Pinpoint the cell where the given text exists, returning its [x, y] midpoint coordinate. 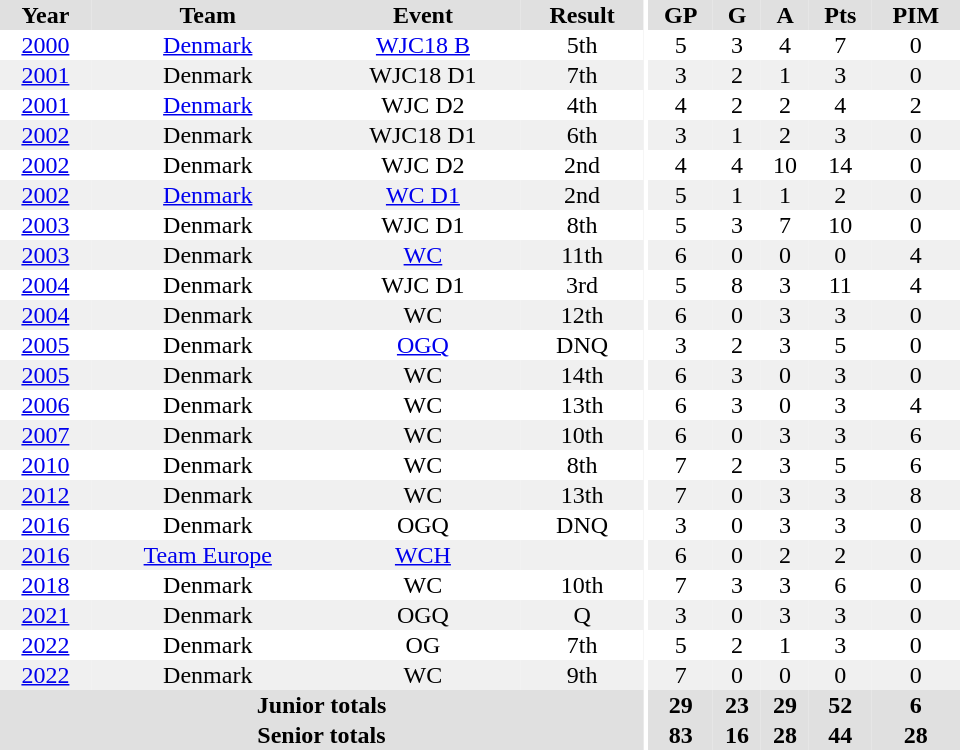
16 [737, 735]
11 [840, 285]
2006 [46, 405]
9th [582, 675]
44 [840, 735]
GP [680, 15]
83 [680, 735]
Junior totals [322, 705]
11th [582, 255]
WCH [424, 555]
14th [582, 375]
2021 [46, 615]
PIM [916, 15]
Pts [840, 15]
52 [840, 705]
14 [840, 165]
Senior totals [322, 735]
A [785, 15]
2012 [46, 495]
WC D1 [424, 195]
Team Europe [208, 555]
Event [424, 15]
Q [582, 615]
Result [582, 15]
3rd [582, 285]
23 [737, 705]
5th [582, 45]
WJC18 B [424, 45]
Team [208, 15]
G [737, 15]
2010 [46, 465]
OG [424, 645]
2007 [46, 435]
12th [582, 315]
2000 [46, 45]
2018 [46, 585]
4th [582, 105]
6th [582, 135]
Year [46, 15]
